Find where the given text appears and provide that cell's center as [X, Y] coordinate. 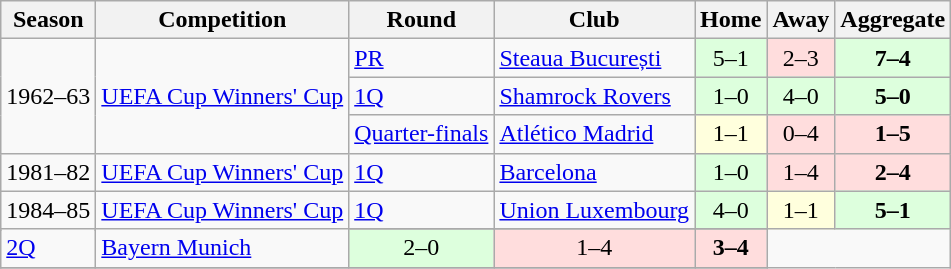
5–0 [893, 96]
Quarter-finals [422, 134]
Away [801, 20]
Steaua București [594, 58]
2–3 [801, 58]
Shamrock Rovers [594, 96]
1–5 [893, 134]
2–4 [893, 172]
3–4 [730, 248]
2–0 [422, 248]
1962–63 [48, 96]
Club [594, 20]
7–4 [893, 58]
1984–85 [48, 210]
Home [730, 20]
Season [48, 20]
Round [422, 20]
1981–82 [48, 172]
2Q [48, 248]
Union Luxembourg [594, 210]
Bayern Munich [222, 248]
Barcelona [594, 172]
PR [422, 58]
0–4 [801, 134]
Competition [222, 20]
Aggregate [893, 20]
Atlético Madrid [594, 134]
